Return the [X, Y] coordinate for the center point of the cell that contains the specified text.  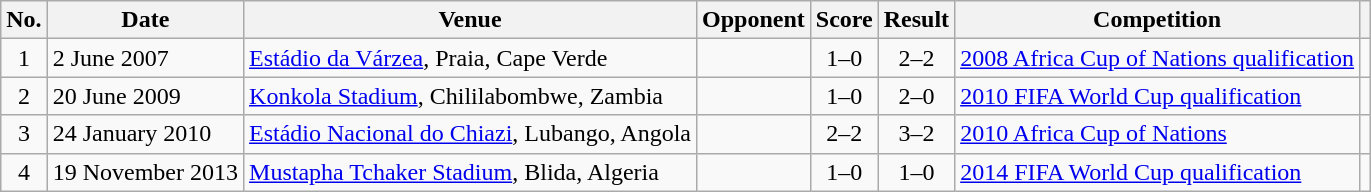
4 [24, 172]
Opponent [753, 20]
Date [145, 20]
Estádio Nacional do Chiazi, Lubango, Angola [470, 134]
Venue [470, 20]
24 January 2010 [145, 134]
2010 FIFA World Cup qualification [1158, 96]
2 June 2007 [145, 58]
Result [916, 20]
2008 Africa Cup of Nations qualification [1158, 58]
2010 Africa Cup of Nations [1158, 134]
2–0 [916, 96]
3–2 [916, 134]
Konkola Stadium, Chililabombwe, Zambia [470, 96]
3 [24, 134]
19 November 2013 [145, 172]
Score [844, 20]
1 [24, 58]
2014 FIFA World Cup qualification [1158, 172]
20 June 2009 [145, 96]
Mustapha Tchaker Stadium, Blida, Algeria [470, 172]
Estádio da Várzea, Praia, Cape Verde [470, 58]
No. [24, 20]
2 [24, 96]
Competition [1158, 20]
